Provide the [X, Y] coordinate of the cell's center where the given text is located.  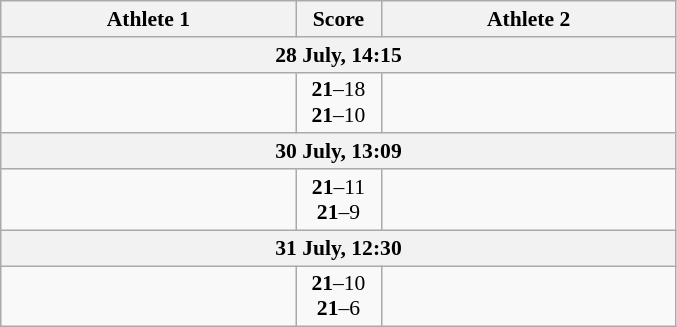
Score [338, 19]
30 July, 13:09 [338, 152]
31 July, 12:30 [338, 248]
21–1021–6 [338, 296]
21–1821–10 [338, 102]
28 July, 14:15 [338, 55]
21–1121–9 [338, 200]
Athlete 1 [148, 19]
Athlete 2 [528, 19]
